From the cell containing the given text, extract its center point as [x, y] coordinate. 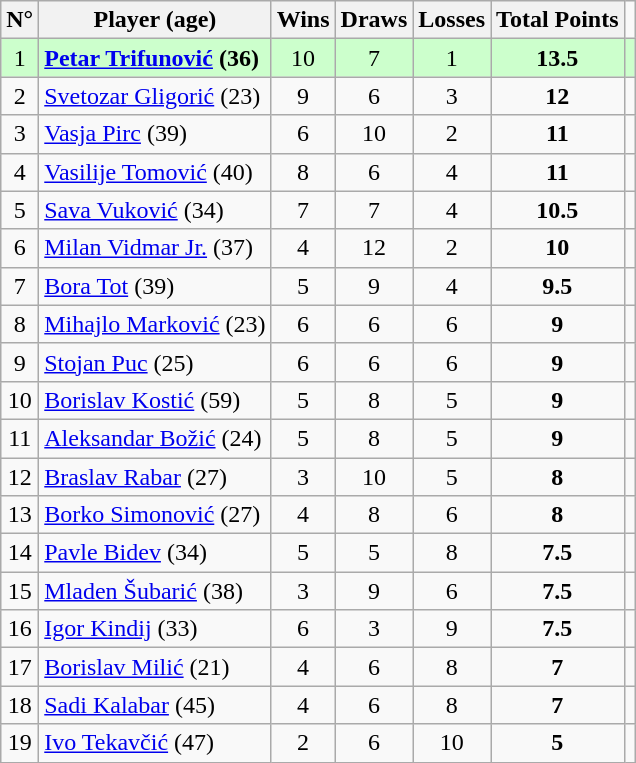
Pavle Bidev (34) [155, 553]
Igor Kindij (33) [155, 629]
13.5 [558, 58]
Borko Simonović (27) [155, 515]
Borislav Milić (21) [155, 667]
Milan Vidmar Jr. (37) [155, 248]
Losses [452, 20]
15 [20, 591]
Vasja Pirc (39) [155, 134]
Braslav Rabar (27) [155, 477]
Sava Vuković (34) [155, 210]
16 [20, 629]
9.5 [558, 286]
Draws [374, 20]
10.5 [558, 210]
13 [20, 515]
Svetozar Gligorić (23) [155, 96]
Wins [303, 20]
Stojan Puc (25) [155, 362]
Aleksandar Božić (24) [155, 438]
Mladen Šubarić (38) [155, 591]
14 [20, 553]
Player (age) [155, 20]
N° [20, 20]
Bora Tot (39) [155, 286]
19 [20, 743]
Borislav Kostić (59) [155, 400]
17 [20, 667]
Sadi Kalabar (45) [155, 705]
Petar Trifunović (36) [155, 58]
Total Points [558, 20]
Vasilije Tomović (40) [155, 172]
Ivo Tekavčić (47) [155, 743]
Mihajlo Marković (23) [155, 324]
18 [20, 705]
